Provide the (X, Y) coordinate of the cell's center where the given text is located.  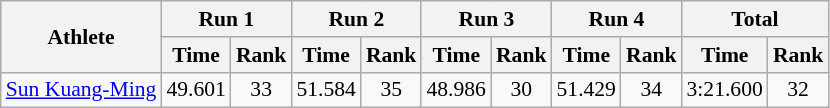
51.584 (326, 90)
30 (522, 90)
Run 2 (356, 19)
Athlete (82, 36)
3:21.600 (725, 90)
51.429 (586, 90)
34 (652, 90)
32 (798, 90)
Run 4 (616, 19)
Sun Kuang-Ming (82, 90)
Run 1 (226, 19)
Total (756, 19)
49.601 (196, 90)
Run 3 (486, 19)
35 (392, 90)
33 (262, 90)
48.986 (456, 90)
